Provide the [x, y] coordinate of the cell's center where the given text is located.  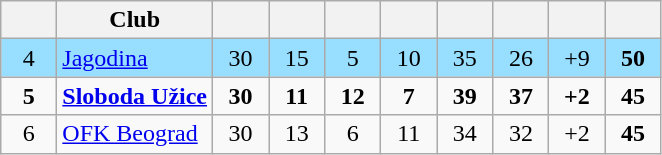
13 [297, 134]
39 [465, 96]
12 [353, 96]
34 [465, 134]
Sloboda Užice [135, 96]
35 [465, 58]
OFK Beograd [135, 134]
Jagodina [135, 58]
32 [521, 134]
37 [521, 96]
4 [29, 58]
26 [521, 58]
15 [297, 58]
7 [409, 96]
50 [633, 58]
Club [135, 20]
+9 [577, 58]
10 [409, 58]
